Determine the (x, y) coordinate at the center of the cell enclosing the given text.  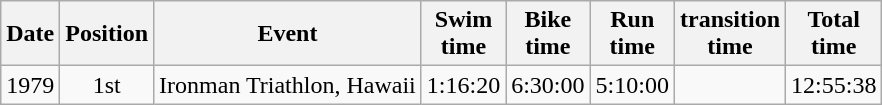
Position (107, 34)
Biketime (548, 34)
12:55:38 (834, 85)
Totaltime (834, 34)
Date (30, 34)
transitiontime (730, 34)
1st (107, 85)
Runtime (632, 34)
Ironman Triathlon, Hawaii (288, 85)
Swimtime (463, 34)
1:16:20 (463, 85)
1979 (30, 85)
6:30:00 (548, 85)
5:10:00 (632, 85)
Event (288, 34)
